Scan for the cell matching the given text and deliver its (X, Y) coordinate at center. 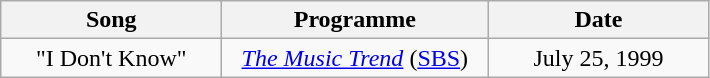
July 25, 1999 (598, 58)
The Music Trend (SBS) (355, 58)
Programme (355, 20)
Date (598, 20)
Song (112, 20)
"I Don't Know" (112, 58)
